Find where the given text appears and provide that cell's center as (x, y) coordinate. 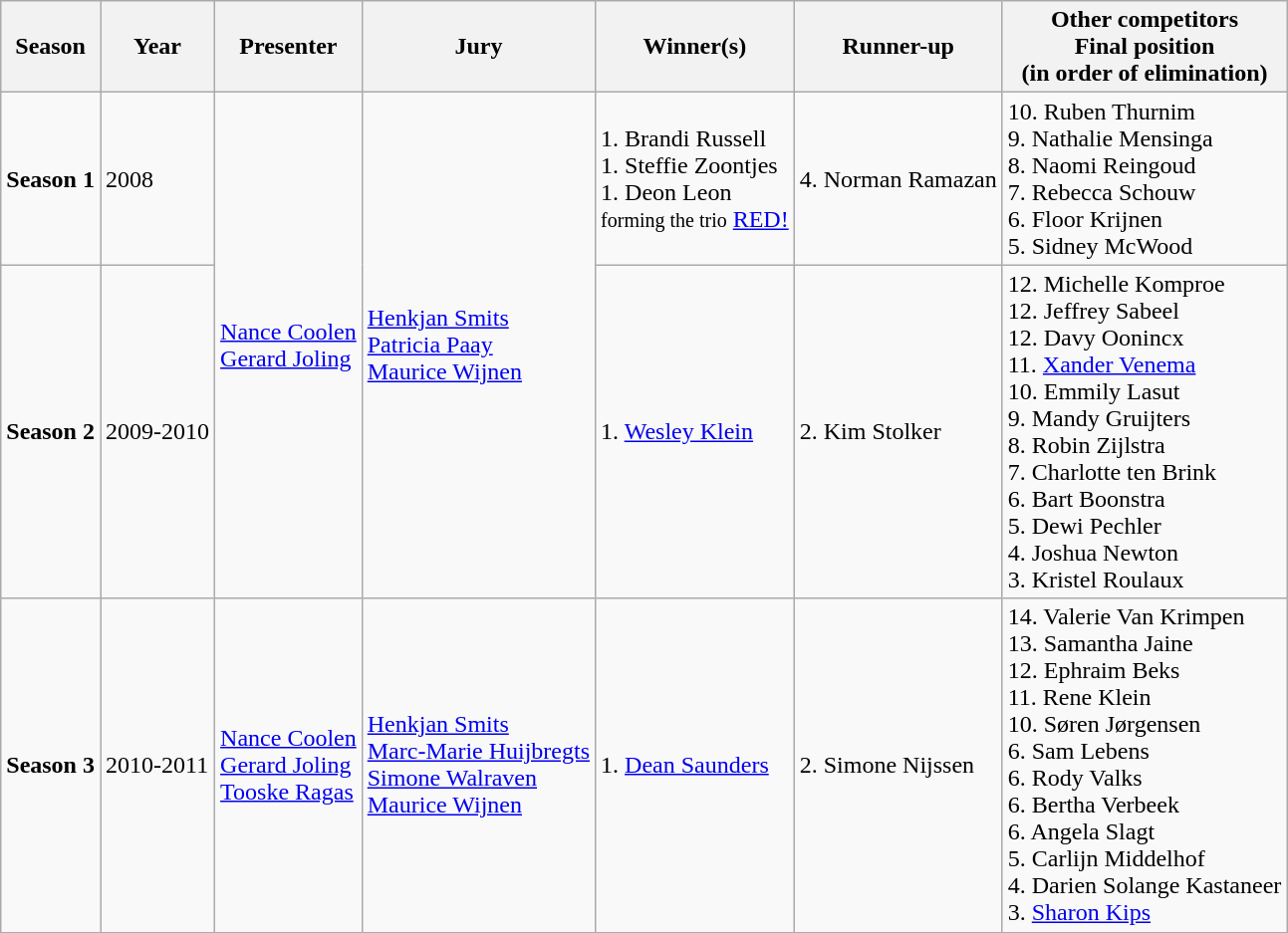
1. Brandi Russell 1. Steffie Zoontjes 1. Deon Leon forming the trio RED! (695, 179)
Henkjan Smits Patricia Paay Maurice Wijnen (478, 346)
Year (157, 47)
1. Wesley Klein (695, 432)
Season 3 (51, 765)
Nance Coolen Gerard Joling (289, 346)
Season 1 (51, 179)
Runner-up (899, 47)
2. Kim Stolker (899, 432)
10. Ruben Thurnim 9. Nathalie Mensinga 8. Naomi Reingoud 7. Rebecca Schouw 6. Floor Krijnen 5. Sidney McWood (1145, 179)
2. Simone Nijssen (899, 765)
2009-2010 (157, 432)
Jury (478, 47)
Henkjan Smits Marc-Marie HuijbregtsSimone WalravenMaurice Wijnen (478, 765)
Season 2 (51, 432)
Other competitors Final position(in order of elimination) (1145, 47)
Season (51, 47)
2010-2011 (157, 765)
2008 (157, 179)
Nance Coolen Gerard Joling Tooske Ragas (289, 765)
Winner(s) (695, 47)
Presenter (289, 47)
4. Norman Ramazan (899, 179)
1. Dean Saunders (695, 765)
